For the text-containing cell, return its midpoint in (x, y) coordinate format. 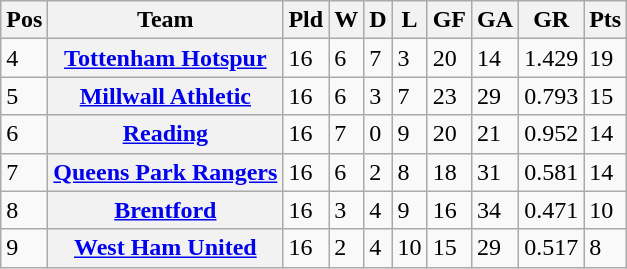
West Ham United (166, 248)
31 (496, 172)
Pts (606, 20)
L (410, 20)
Millwall Athletic (166, 96)
0.471 (552, 210)
Pos (24, 20)
0 (378, 134)
W (346, 20)
Reading (166, 134)
19 (606, 58)
GR (552, 20)
18 (449, 172)
GA (496, 20)
0.517 (552, 248)
D (378, 20)
0.793 (552, 96)
34 (496, 210)
0.581 (552, 172)
0.952 (552, 134)
GF (449, 20)
1.429 (552, 58)
21 (496, 134)
Brentford (166, 210)
Tottenham Hotspur (166, 58)
23 (449, 96)
Pld (306, 20)
Queens Park Rangers (166, 172)
5 (24, 96)
Team (166, 20)
